For the text-containing cell, return its midpoint in (x, y) coordinate format. 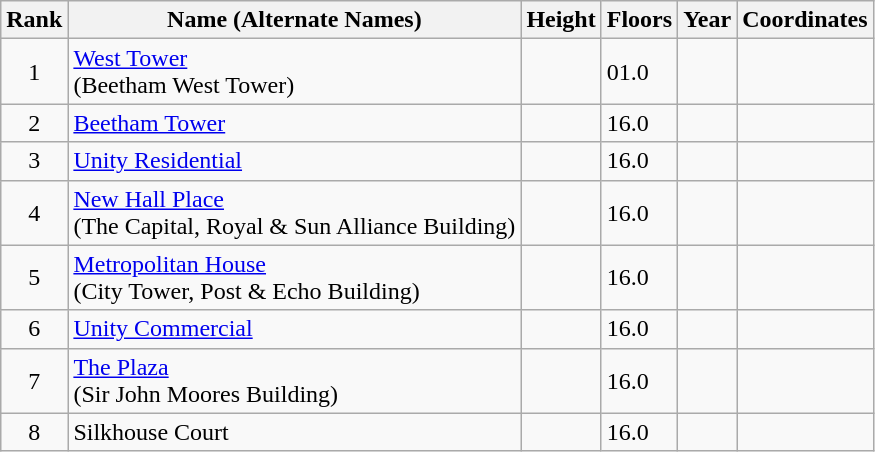
2 (34, 123)
Metropolitan House(City Tower, Post & Echo Building) (294, 278)
Coordinates (805, 20)
Floors (639, 20)
Rank (34, 20)
6 (34, 329)
Height (561, 20)
8 (34, 432)
Name (Alternate Names) (294, 20)
01.0 (639, 72)
4 (34, 212)
5 (34, 278)
The Plaza(Sir John Moores Building) (294, 380)
3 (34, 161)
Year (708, 20)
1 (34, 72)
7 (34, 380)
Unity Commercial (294, 329)
New Hall Place(The Capital, Royal & Sun Alliance Building) (294, 212)
Silkhouse Court (294, 432)
Beetham Tower (294, 123)
Unity Residential (294, 161)
West Tower(Beetham West Tower) (294, 72)
